Search for the cell housing the specified text and yield its [x, y] center coordinate. 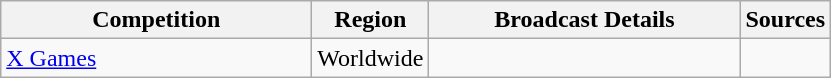
Region [370, 20]
Worldwide [370, 58]
Broadcast Details [584, 20]
Competition [156, 20]
X Games [156, 58]
Sources [786, 20]
